Find where the given text appears and provide that cell's center as [x, y] coordinate. 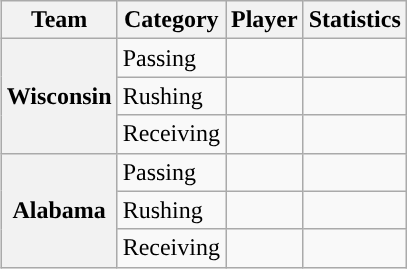
Player [265, 20]
Statistics [354, 20]
Category [171, 20]
Alabama [59, 210]
Team [59, 20]
Wisconsin [59, 96]
